Capture the cell that displays the provided text and extract its [x, y] central coordinate. 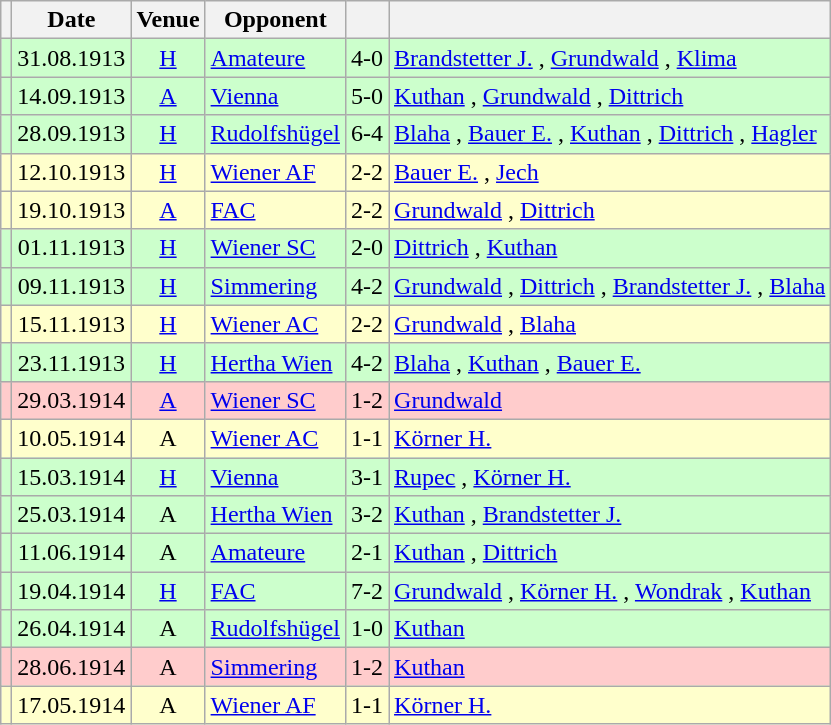
2-0 [366, 248]
Brandstetter J. , Grundwald , Klima [610, 58]
3-2 [366, 515]
Bauer E. , Jech [610, 172]
11.06.1914 [72, 553]
17.05.1914 [72, 705]
23.11.1913 [72, 362]
Blaha , Bauer E. , Kuthan , Dittrich , Hagler [610, 134]
Opponent [275, 20]
10.05.1914 [72, 438]
Dittrich , Kuthan [610, 248]
Grundwald , Körner H. , Wondrak , Kuthan [610, 591]
1-0 [366, 629]
28.06.1914 [72, 667]
19.10.1913 [72, 210]
6-4 [366, 134]
5-0 [366, 96]
28.09.1913 [72, 134]
Kuthan , Dittrich [610, 553]
7-2 [366, 591]
01.11.1913 [72, 248]
14.09.1913 [72, 96]
Rupec , Körner H. [610, 477]
Kuthan , Grundwald , Dittrich [610, 96]
2-1 [366, 553]
Blaha , Kuthan , Bauer E. [610, 362]
26.04.1914 [72, 629]
19.04.1914 [72, 591]
15.03.1914 [72, 477]
31.08.1913 [72, 58]
12.10.1913 [72, 172]
4-0 [366, 58]
Venue [168, 20]
Kuthan , Brandstetter J. [610, 515]
Grundwald , Dittrich , Brandstetter J. , Blaha [610, 286]
25.03.1914 [72, 515]
3-1 [366, 477]
29.03.1914 [72, 400]
Grundwald , Dittrich [610, 210]
09.11.1913 [72, 286]
Grundwald , Blaha [610, 324]
Date [72, 20]
15.11.1913 [72, 324]
Grundwald [610, 400]
